Capture the cell that displays the provided text and extract its [x, y] central coordinate. 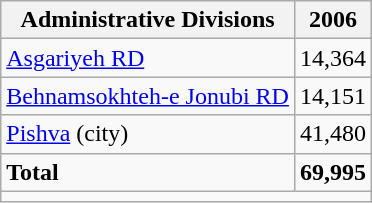
2006 [332, 20]
14,151 [332, 96]
14,364 [332, 58]
Administrative Divisions [148, 20]
41,480 [332, 134]
69,995 [332, 172]
Pishva (city) [148, 134]
Asgariyeh RD [148, 58]
Total [148, 172]
Behnamsokhteh-e Jonubi RD [148, 96]
